Capture the cell that displays the provided text and extract its [x, y] central coordinate. 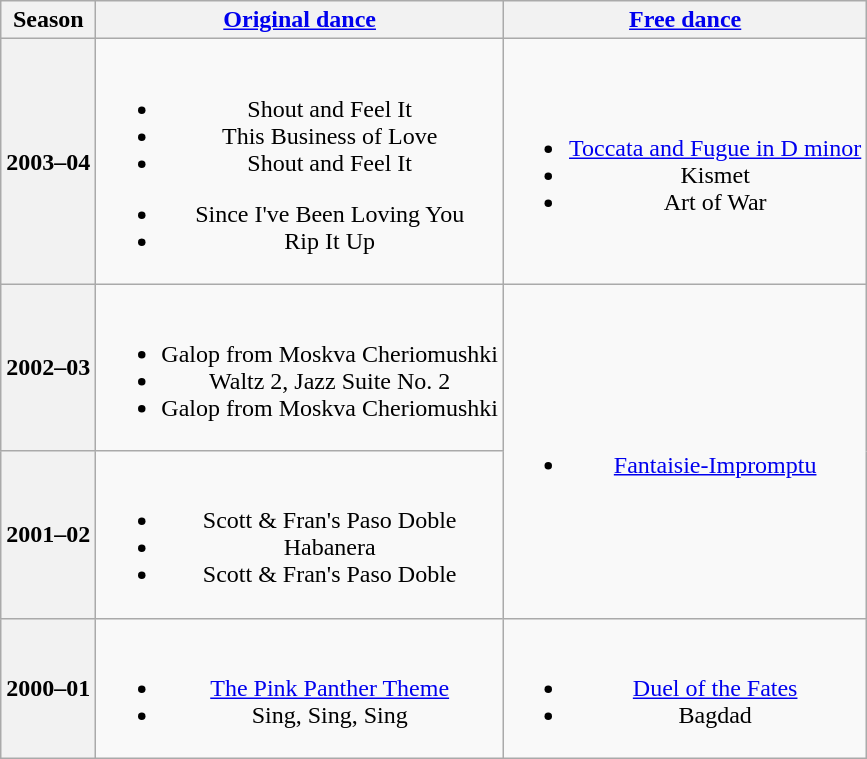
2000–01 [48, 688]
Original dance [300, 20]
Duel of the Fates Bagdad [686, 688]
2001–02 [48, 534]
2002–03 [48, 368]
Fantaisie-Impromptu [686, 451]
Shout and Feel It This Business of Love Shout and Feel It Since I've Been Loving You Rip It Up [300, 162]
Scott & Fran's Paso Doble Habanera Scott & Fran's Paso Doble [300, 534]
Season [48, 20]
The Pink Panther Theme Sing, Sing, Sing [300, 688]
Galop from Moskva Cheriomushki Waltz 2, Jazz Suite No. 2 Galop from Moskva Cheriomushki [300, 368]
Free dance [686, 20]
2003–04 [48, 162]
Toccata and Fugue in D minor Kismet Art of War [686, 162]
